Search for the cell housing the specified text and yield its [X, Y] center coordinate. 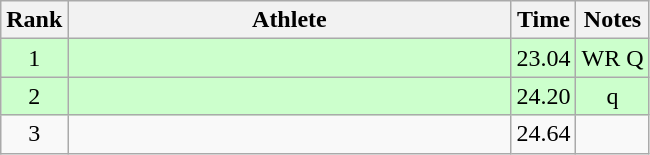
24.20 [544, 96]
WR Q [612, 58]
2 [34, 96]
3 [34, 134]
23.04 [544, 58]
1 [34, 58]
Athlete [290, 20]
24.64 [544, 134]
Notes [612, 20]
Rank [34, 20]
Time [544, 20]
q [612, 96]
